From the cell containing the given text, extract its center point as (X, Y) coordinate. 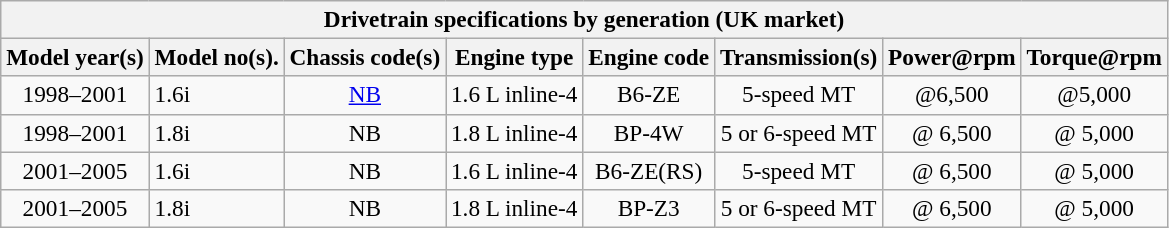
Engine type (514, 57)
Chassis code(s) (364, 57)
@5,000 (1094, 95)
Torque@rpm (1094, 57)
Model no(s). (216, 57)
B6-ZE (649, 95)
Transmission(s) (799, 57)
Power@rpm (952, 57)
@6,500 (952, 95)
Drivetrain specifications by generation (UK market) (584, 19)
BP-4W (649, 133)
BP-Z3 (649, 208)
B6-ZE(RS) (649, 170)
Engine code (649, 57)
Model year(s) (75, 57)
